Return the (x, y) coordinate for the center point of the cell that contains the specified text.  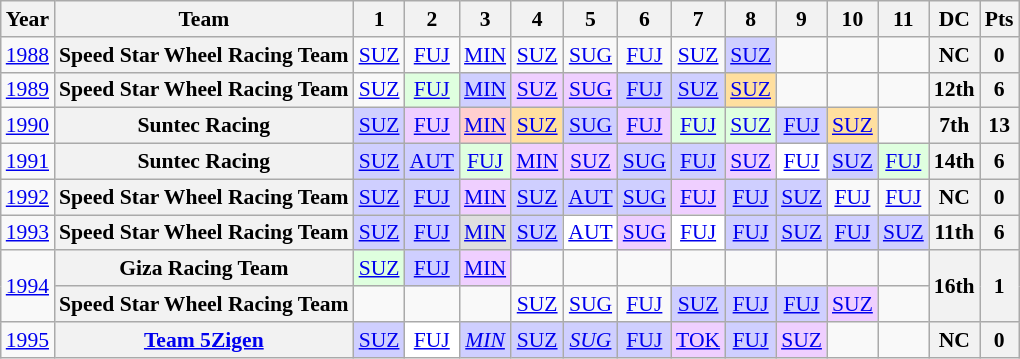
Year (28, 19)
13 (1000, 126)
1995 (28, 340)
8 (750, 19)
5 (590, 19)
12th (954, 90)
1993 (28, 233)
Giza Racing Team (204, 269)
Pts (1000, 19)
1992 (28, 197)
14th (954, 162)
11 (904, 19)
4 (537, 19)
16th (954, 286)
DC (954, 19)
10 (852, 19)
3 (485, 19)
9 (802, 19)
11th (954, 233)
Team (204, 19)
2 (432, 19)
1988 (28, 55)
7th (954, 126)
1990 (28, 126)
1989 (28, 90)
Team 5Zigen (204, 340)
1994 (28, 286)
TOK (698, 340)
7 (698, 19)
1991 (28, 162)
